Pinpoint the cell where the given text exists, returning its [x, y] midpoint coordinate. 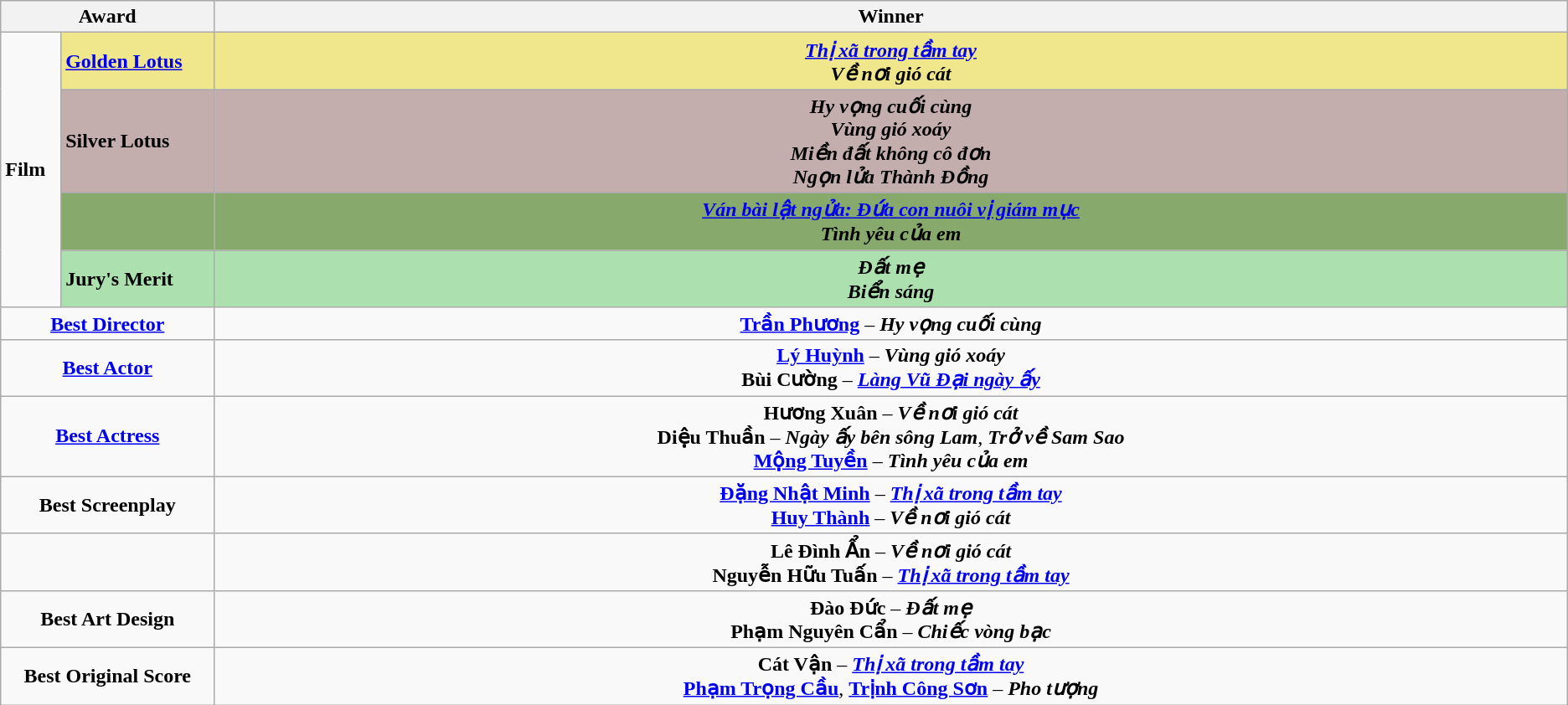
Best Director [107, 324]
Đào Đức – Đất mẹPhạm Nguyên Cẩn – Chiếc vòng bạc [891, 619]
Hương Xuân – Về nơi gió cátDiệu Thuần – Ngày ấy bên sông Lam, Trở về Sam SaoMộng Tuyền – Tình yêu của em [891, 437]
Award [107, 17]
Best Actor [107, 368]
Film [31, 170]
Best Screenplay [107, 505]
Trần Phương – Hy vọng cuối cùng [891, 324]
Golden Lotus [137, 61]
Best Original Score [107, 676]
Lê Đình Ẩn – Về nơi gió cátNguyễn Hữu Tuấn – Thị xã trong tầm tay [891, 562]
Đất mẹBiển sáng [891, 278]
Ván bài lật ngửa: Đứa con nuôi vị giám mụcTình yêu của em [891, 221]
Best Actress [107, 437]
Best Art Design [107, 619]
Winner [891, 17]
Thị xã trong tầm tayVề nơi gió cát [891, 61]
Đặng Nhật Minh – Thị xã trong tầm tayHuy Thành – Về nơi gió cát [891, 505]
Lý Huỳnh – Vùng gió xoáy Bùi Cường – Làng Vũ Đại ngày ấy [891, 368]
Hy vọng cuối cùngVùng gió xoáyMiền đất không cô đơnNgọn lửa Thành Đồng [891, 142]
Silver Lotus [137, 142]
Cát Vận – Thị xã trong tầm tayPhạm Trọng Cầu, Trịnh Công Sơn – Pho tượng [891, 676]
Jury's Merit [137, 278]
